Output the (x, y) coordinate of the center of the cell containing the given text.  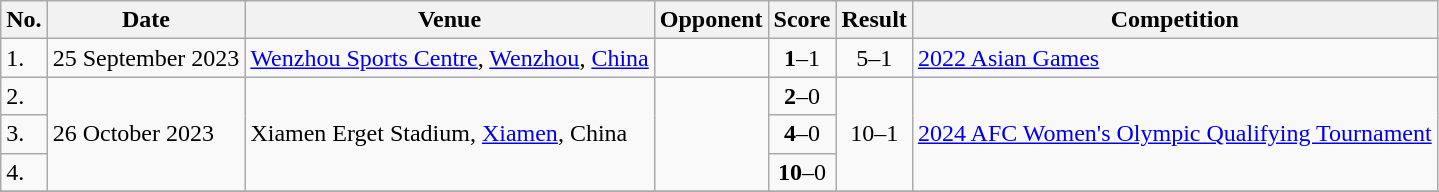
5–1 (874, 58)
1. (24, 58)
10–0 (802, 172)
2–0 (802, 96)
Score (802, 20)
Opponent (711, 20)
3. (24, 134)
No. (24, 20)
2. (24, 96)
2022 Asian Games (1174, 58)
Result (874, 20)
Xiamen Erget Stadium, Xiamen, China (450, 134)
25 September 2023 (146, 58)
Competition (1174, 20)
2024 AFC Women's Olympic Qualifying Tournament (1174, 134)
Date (146, 20)
10–1 (874, 134)
Wenzhou Sports Centre, Wenzhou, China (450, 58)
Venue (450, 20)
26 October 2023 (146, 134)
4. (24, 172)
4–0 (802, 134)
1–1 (802, 58)
